Find where the given text appears and provide that cell's center as (X, Y) coordinate. 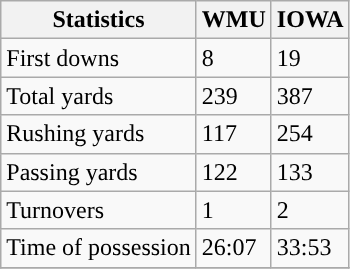
26:07 (234, 248)
387 (310, 96)
19 (310, 58)
Total yards (99, 96)
254 (310, 134)
133 (310, 172)
2 (310, 210)
Turnovers (99, 210)
8 (234, 58)
117 (234, 134)
122 (234, 172)
Passing yards (99, 172)
WMU (234, 20)
1 (234, 210)
33:53 (310, 248)
Statistics (99, 20)
239 (234, 96)
Rushing yards (99, 134)
Time of possession (99, 248)
IOWA (310, 20)
First downs (99, 58)
